Extract the [X, Y] coordinate from the center of the cell holding the provided text.  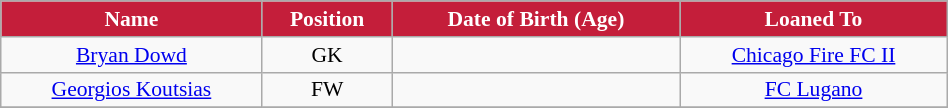
Georgios Koutsias [132, 90]
Loaned To [814, 19]
Bryan Dowd [132, 55]
FW [327, 90]
Position [327, 19]
Chicago Fire FC II [814, 55]
GK [327, 55]
FC Lugano [814, 90]
Date of Birth (Age) [536, 19]
Name [132, 19]
